Detect which cell encompasses the target text, then output its (x, y) center coordinate. 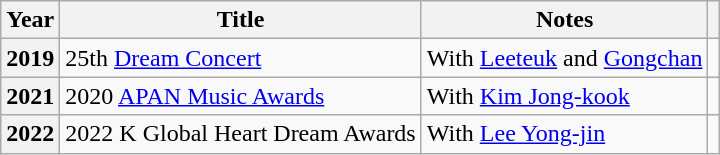
With Lee Yong-jin (564, 134)
2022 K Global Heart Dream Awards (240, 134)
2020 APAN Music Awards (240, 96)
Year (30, 20)
2021 (30, 96)
Notes (564, 20)
With Kim Jong-kook (564, 96)
25th Dream Concert (240, 58)
Title (240, 20)
2019 (30, 58)
With Leeteuk and Gongchan (564, 58)
2022 (30, 134)
